Search for the cell housing the specified text and yield its [X, Y] center coordinate. 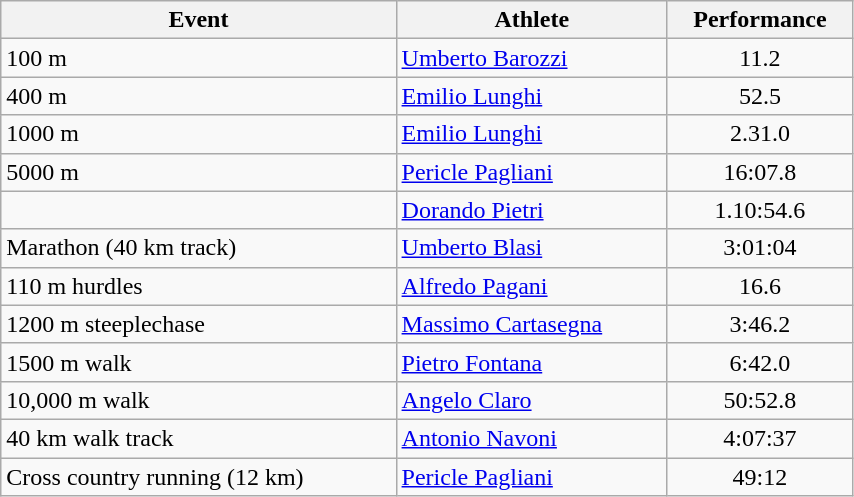
110 m hurdles [198, 286]
1200 m steeplechase [198, 324]
16:07.8 [760, 172]
40 km walk track [198, 438]
Dorando Pietri [532, 210]
11.2 [760, 58]
1.10:54.6 [760, 210]
6:42.0 [760, 362]
Alfredo Pagani [532, 286]
3:01:04 [760, 248]
Event [198, 20]
Performance [760, 20]
5000 m [198, 172]
2.31.0 [760, 134]
16.6 [760, 286]
52.5 [760, 96]
100 m [198, 58]
Cross country running (12 km) [198, 477]
3:46.2 [760, 324]
4:07:37 [760, 438]
400 m [198, 96]
Umberto Blasi [532, 248]
Massimo Cartasegna [532, 324]
Umberto Barozzi [532, 58]
Antonio Navoni [532, 438]
1000 m [198, 134]
Athlete [532, 20]
1500 m walk [198, 362]
Marathon (40 km track) [198, 248]
Pietro Fontana [532, 362]
50:52.8 [760, 400]
10,000 m walk [198, 400]
49:12 [760, 477]
Angelo Claro [532, 400]
